Detect which cell encompasses the target text, then output its [x, y] center coordinate. 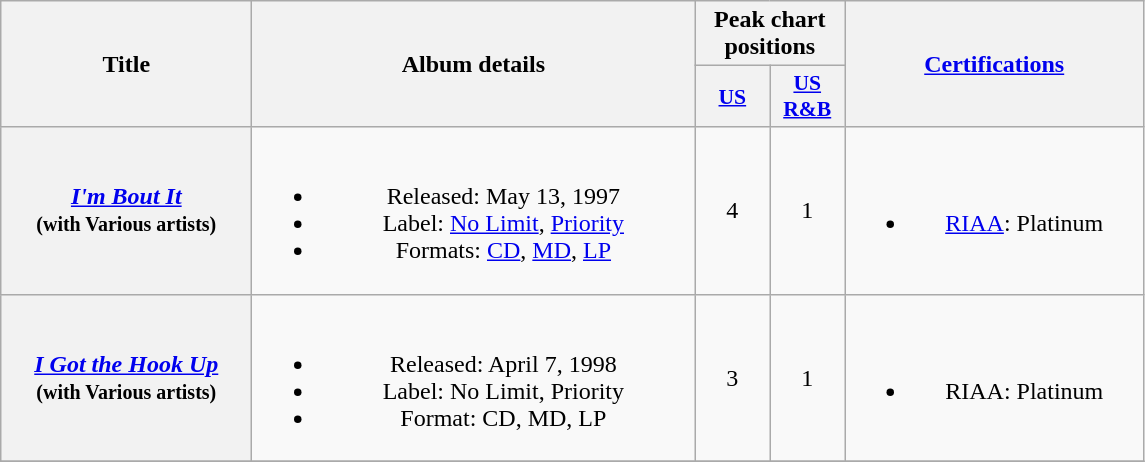
I Got the Hook Up(with Various artists) [126, 378]
Certifications [994, 64]
Album details [474, 64]
US [732, 96]
4 [732, 210]
Released: May 13, 1997Label: No Limit, PriorityFormats: CD, MD, LP [474, 210]
Released: April 7, 1998Label: No Limit, PriorityFormat: CD, MD, LP [474, 378]
I'm Bout It(with Various artists) [126, 210]
Title [126, 64]
3 [732, 378]
US R&B [808, 96]
Peak chart positions [770, 34]
